Return the (X, Y) coordinate for the center point of the cell that contains the specified text.  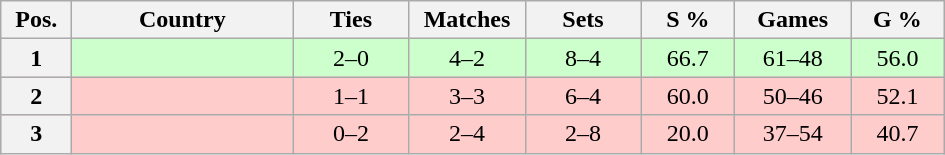
61–48 (793, 58)
20.0 (688, 134)
2 (36, 96)
56.0 (898, 58)
66.7 (688, 58)
2–0 (351, 58)
4–2 (467, 58)
0–2 (351, 134)
S % (688, 20)
1 (36, 58)
Sets (583, 20)
Country (182, 20)
50–46 (793, 96)
3 (36, 134)
37–54 (793, 134)
1–1 (351, 96)
Ties (351, 20)
Games (793, 20)
Matches (467, 20)
2–4 (467, 134)
2–8 (583, 134)
52.1 (898, 96)
3–3 (467, 96)
60.0 (688, 96)
8–4 (583, 58)
40.7 (898, 134)
6–4 (583, 96)
Pos. (36, 20)
G % (898, 20)
